Locate the cell with the specified text and output its (X, Y) center coordinate. 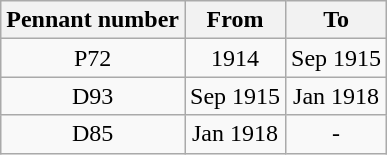
P72 (93, 58)
D85 (93, 134)
To (336, 20)
1914 (234, 58)
D93 (93, 96)
Pennant number (93, 20)
From (234, 20)
- (336, 134)
